Pinpoint the cell where the given text exists, returning its [x, y] midpoint coordinate. 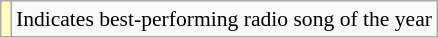
Indicates best-performing radio song of the year [224, 19]
